Provide the (x, y) coordinate of the cell's center where the given text is located.  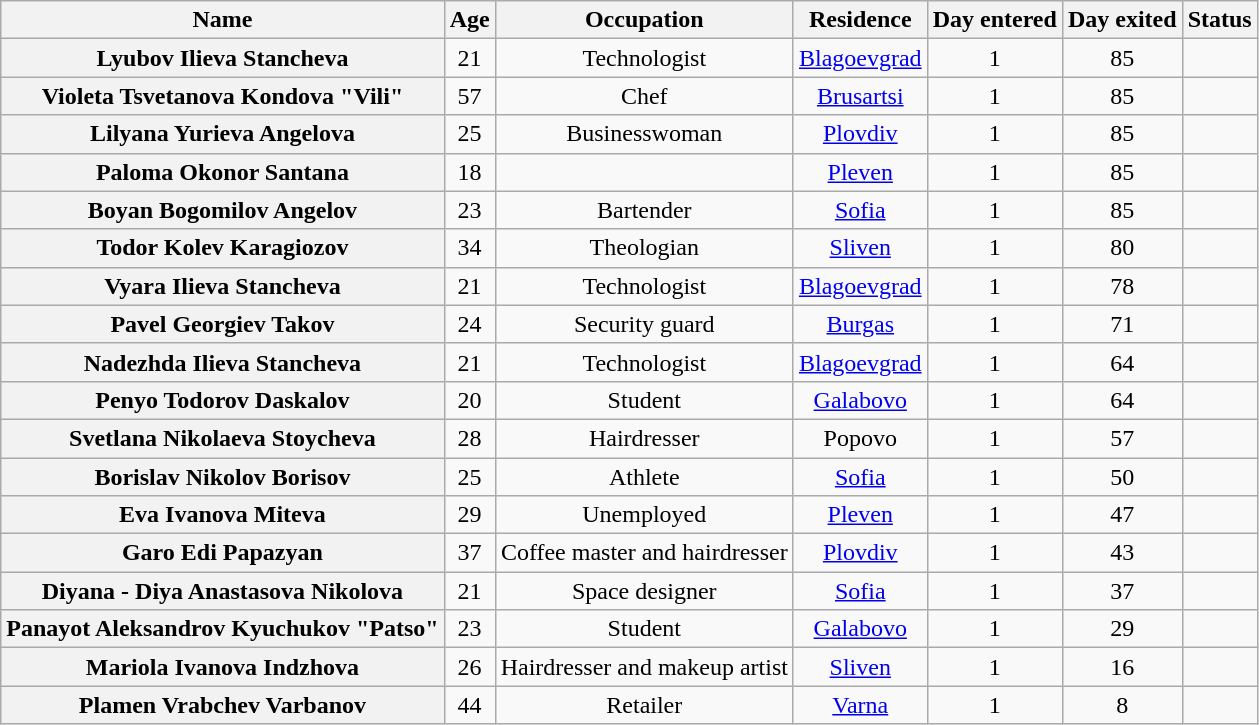
44 (470, 705)
Day exited (1122, 20)
34 (470, 248)
Occupation (644, 20)
Burgas (860, 324)
Borislav Nikolov Borisov (222, 477)
Diyana - Diya Anastasova Nikolova (222, 591)
Unemployed (644, 515)
Violeta Tsvetanova Kondova "Vili" (222, 96)
Lilyana Yurieva Angelova (222, 134)
Space designer (644, 591)
Retailer (644, 705)
Theologian (644, 248)
16 (1122, 667)
80 (1122, 248)
Lyubov Ilieva Stancheva (222, 58)
Todor Kolev Karagiozov (222, 248)
18 (470, 172)
43 (1122, 553)
Garo Edi Papazyan (222, 553)
Mariola Ivanova Indzhova (222, 667)
Businesswoman (644, 134)
Chef (644, 96)
Athlete (644, 477)
Vyara Ilieva Stancheva (222, 286)
Penyo Todorov Daskalov (222, 400)
Pavel Georgiev Takov (222, 324)
Svetlana Nikolaeva Stoycheva (222, 438)
8 (1122, 705)
Eva Ivanova Miteva (222, 515)
24 (470, 324)
Coffee master and hairdresser (644, 553)
Popovo (860, 438)
26 (470, 667)
Brusartsi (860, 96)
28 (470, 438)
47 (1122, 515)
Boyan Bogomilov Angelov (222, 210)
Hairdresser (644, 438)
Paloma Okonor Santana (222, 172)
71 (1122, 324)
20 (470, 400)
Plamen Vrabchev Varbanov (222, 705)
50 (1122, 477)
Status (1220, 20)
Day entered (994, 20)
Varna (860, 705)
Security guard (644, 324)
Bartender (644, 210)
Residence (860, 20)
Name (222, 20)
Panayot Aleksandrov Kyuchukov "Patso" (222, 629)
78 (1122, 286)
Nadezhda Ilieva Stancheva (222, 362)
Age (470, 20)
Hairdresser and makeup artist (644, 667)
